For the text-containing cell, return its midpoint in [x, y] coordinate format. 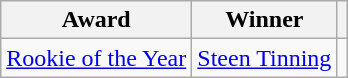
Award [96, 20]
Steen Tinning [264, 58]
Winner [264, 20]
Rookie of the Year [96, 58]
